Search for the cell housing the specified text and yield its (X, Y) center coordinate. 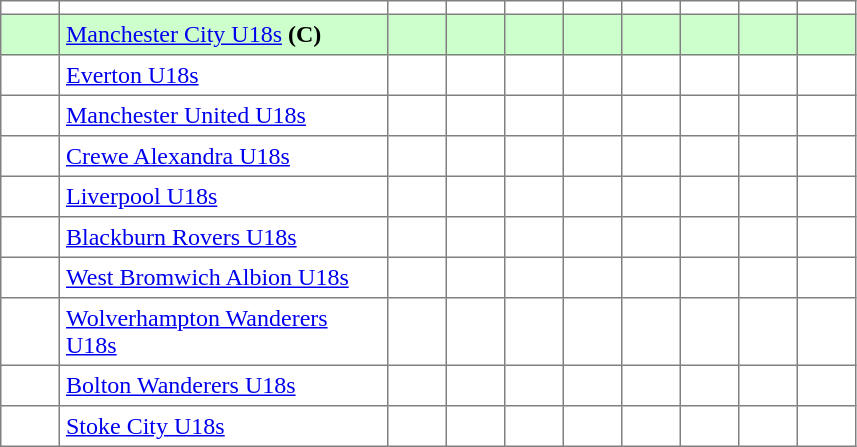
West Bromwich Albion U18s (223, 277)
Crewe Alexandra U18s (223, 156)
Bolton Wanderers U18s (223, 385)
Manchester United U18s (223, 115)
Everton U18s (223, 75)
Manchester City U18s (C) (223, 34)
Wolverhampton Wanderers U18s (223, 332)
Liverpool U18s (223, 196)
Blackburn Rovers U18s (223, 237)
Stoke City U18s (223, 426)
